From the cell containing the given text, extract its center point as [X, Y] coordinate. 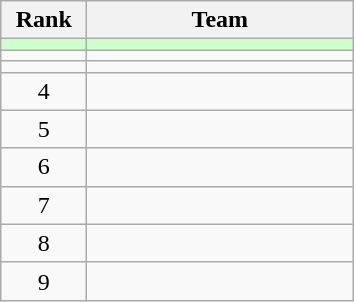
6 [44, 167]
4 [44, 91]
Rank [44, 20]
8 [44, 243]
Team [220, 20]
5 [44, 129]
7 [44, 205]
9 [44, 281]
